Search for the cell housing the specified text and yield its [X, Y] center coordinate. 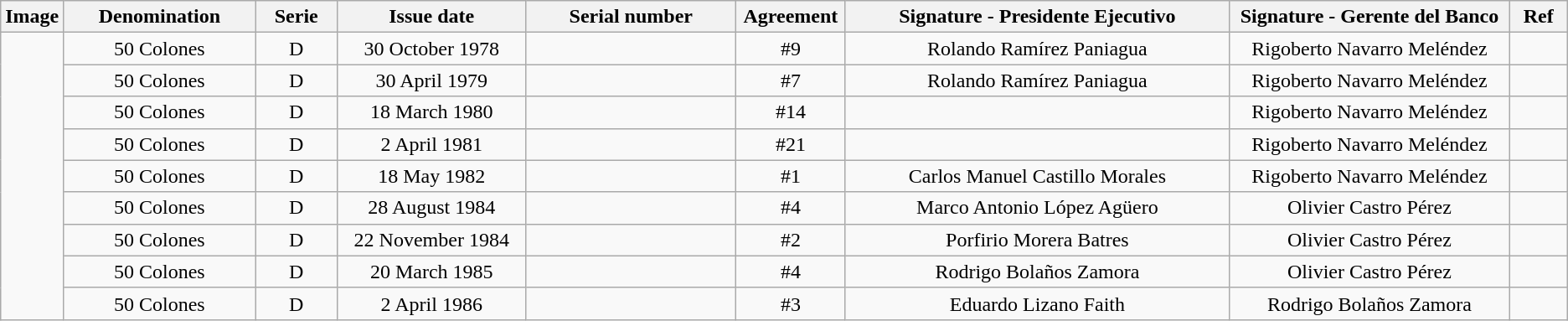
2 April 1981 [432, 144]
22 November 1984 [432, 240]
Signature - Presidente Ejecutivo [1037, 17]
30 October 1978 [432, 49]
2 April 1986 [432, 303]
#2 [791, 240]
Issue date [432, 17]
18 May 1982 [432, 176]
Carlos Manuel Castillo Morales [1037, 176]
28 August 1984 [432, 208]
Porfirio Morera Batres [1037, 240]
#21 [791, 144]
Image [32, 17]
#9 [791, 49]
Serie [297, 17]
Signature - Gerente del Banco [1370, 17]
Marco Antonio López Agüero [1037, 208]
#1 [791, 176]
Denomination [159, 17]
#3 [791, 303]
Agreement [791, 17]
20 March 1985 [432, 272]
#7 [791, 80]
18 March 1980 [432, 112]
Eduardo Lizano Faith [1037, 303]
Ref [1538, 17]
Serial number [632, 17]
30 April 1979 [432, 80]
#14 [791, 112]
